Locate the cell with the specified text and output its [x, y] center coordinate. 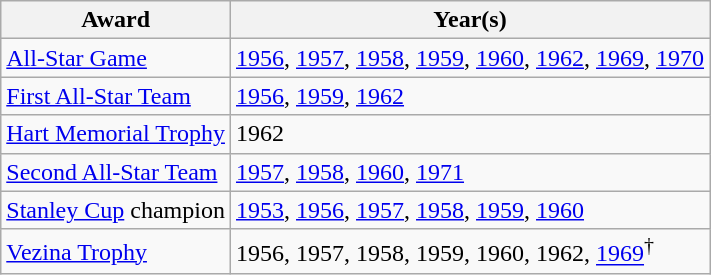
First All-Star Team [116, 96]
Vezina Trophy [116, 252]
Award [116, 20]
Stanley Cup champion [116, 210]
1957, 1958, 1960, 1971 [470, 172]
Hart Memorial Trophy [116, 134]
1956, 1957, 1958, 1959, 1960, 1962, 1969† [470, 252]
1953, 1956, 1957, 1958, 1959, 1960 [470, 210]
Second All-Star Team [116, 172]
1962 [470, 134]
Year(s) [470, 20]
1956, 1959, 1962 [470, 96]
All-Star Game [116, 58]
1956, 1957, 1958, 1959, 1960, 1962, 1969, 1970 [470, 58]
